Locate the cell with the specified text and output its [x, y] center coordinate. 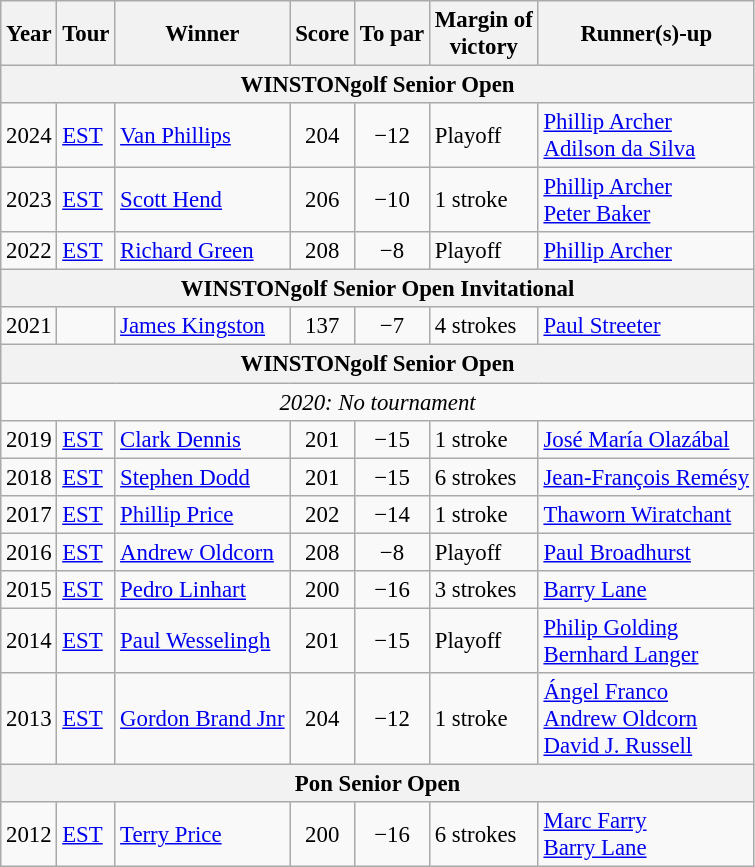
Year [29, 34]
Gordon Brand Jnr [202, 719]
Phillip Archer Peter Baker [646, 200]
−14 [392, 514]
Phillip Archer Adilson da Silva [646, 136]
Thaworn Wiratchant [646, 514]
Winner [202, 34]
−10 [392, 200]
2012 [29, 834]
Tour [86, 34]
Marc Farry Barry Lane [646, 834]
4 strokes [484, 327]
137 [322, 327]
Clark Dennis [202, 439]
Runner(s)-up [646, 34]
2022 [29, 251]
Jean-François Remésy [646, 477]
206 [322, 200]
2015 [29, 590]
2024 [29, 136]
To par [392, 34]
Paul Wesselingh [202, 640]
James Kingston [202, 327]
2014 [29, 640]
Paul Broadhurst [646, 552]
WINSTONgolf Senior Open Invitational [378, 289]
2013 [29, 719]
Van Phillips [202, 136]
Score [322, 34]
2019 [29, 439]
Terry Price [202, 834]
2023 [29, 200]
Phillip Price [202, 514]
José María Olazábal [646, 439]
−7 [392, 327]
202 [322, 514]
Pedro Linhart [202, 590]
2018 [29, 477]
Pon Senior Open [378, 783]
3 strokes [484, 590]
Scott Hend [202, 200]
Margin ofvictory [484, 34]
2020: No tournament [378, 402]
Andrew Oldcorn [202, 552]
Barry Lane [646, 590]
Paul Streeter [646, 327]
2016 [29, 552]
2021 [29, 327]
Philip Golding Bernhard Langer [646, 640]
Stephen Dodd [202, 477]
Richard Green [202, 251]
Phillip Archer [646, 251]
Ángel Franco Andrew Oldcorn David J. Russell [646, 719]
2017 [29, 514]
